For the text-containing cell, return its midpoint in (X, Y) coordinate format. 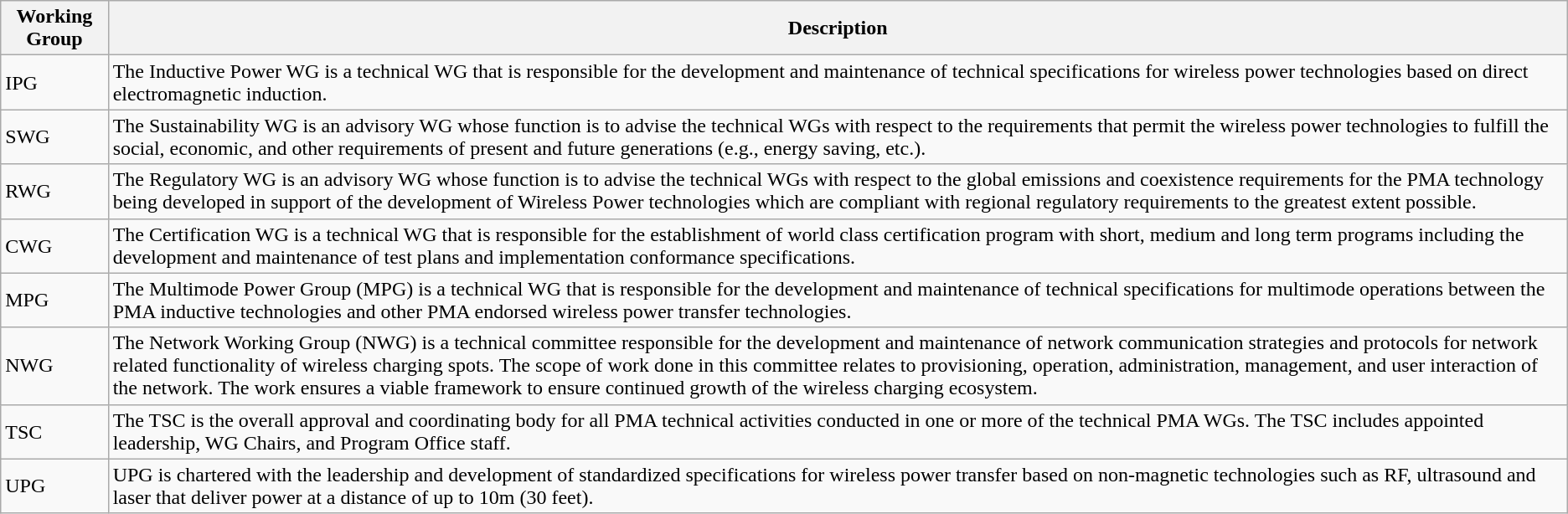
NWG (54, 366)
Description (838, 28)
IPG (54, 82)
RWG (54, 191)
TSC (54, 432)
Working Group (54, 28)
CWG (54, 246)
UPG (54, 486)
SWG (54, 137)
MPG (54, 300)
